Return the [X, Y] coordinate for the center point of the cell that contains the specified text.  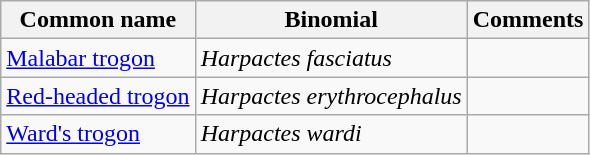
Harpactes fasciatus [331, 58]
Malabar trogon [98, 58]
Harpactes wardi [331, 134]
Common name [98, 20]
Harpactes erythrocephalus [331, 96]
Binomial [331, 20]
Comments [528, 20]
Ward's trogon [98, 134]
Red-headed trogon [98, 96]
